Provide the (x, y) coordinate of the cell's center where the given text is located.  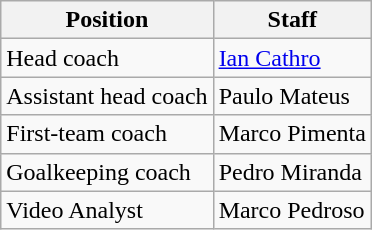
Pedro Miranda (292, 172)
Assistant head coach (107, 96)
Video Analyst (107, 210)
Goalkeeping coach (107, 172)
Marco Pedroso (292, 210)
Staff (292, 20)
Marco Pimenta (292, 134)
Position (107, 20)
First-team coach (107, 134)
Ian Cathro (292, 58)
Head coach (107, 58)
Paulo Mateus (292, 96)
